Search for the cell housing the specified text and yield its (x, y) center coordinate. 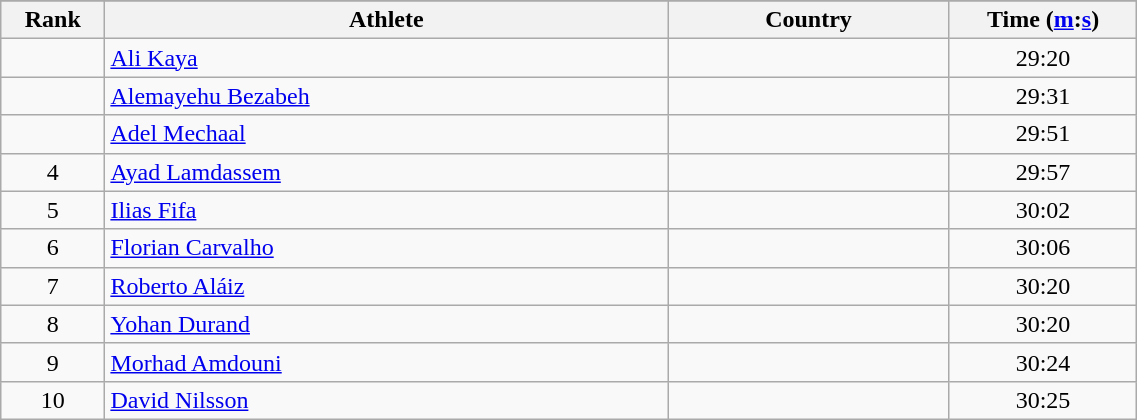
Time (m:s) (1043, 20)
Alemayehu Bezabeh (386, 96)
8 (53, 324)
Florian Carvalho (386, 248)
30:02 (1043, 210)
Athlete (386, 20)
9 (53, 362)
Adel Mechaal (386, 134)
Ilias Fifa (386, 210)
7 (53, 286)
4 (53, 172)
Roberto Aláiz (386, 286)
29:57 (1043, 172)
10 (53, 400)
5 (53, 210)
Rank (53, 20)
30:25 (1043, 400)
David Nilsson (386, 400)
6 (53, 248)
Country (808, 20)
Ayad Lamdassem (386, 172)
Yohan Durand (386, 324)
29:51 (1043, 134)
29:20 (1043, 58)
Morhad Amdouni (386, 362)
30:06 (1043, 248)
29:31 (1043, 96)
Ali Kaya (386, 58)
30:24 (1043, 362)
